Search for the cell housing the specified text and yield its [x, y] center coordinate. 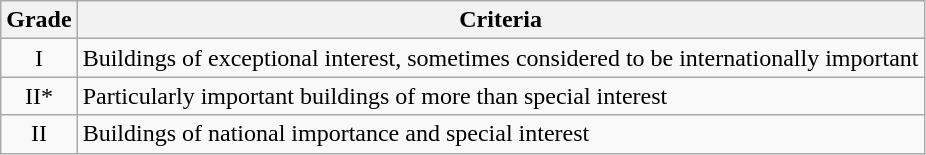
Buildings of exceptional interest, sometimes considered to be internationally important [500, 58]
I [39, 58]
II [39, 134]
Criteria [500, 20]
II* [39, 96]
Particularly important buildings of more than special interest [500, 96]
Grade [39, 20]
Buildings of national importance and special interest [500, 134]
